Extract the [x, y] coordinate from the center of the cell holding the provided text.  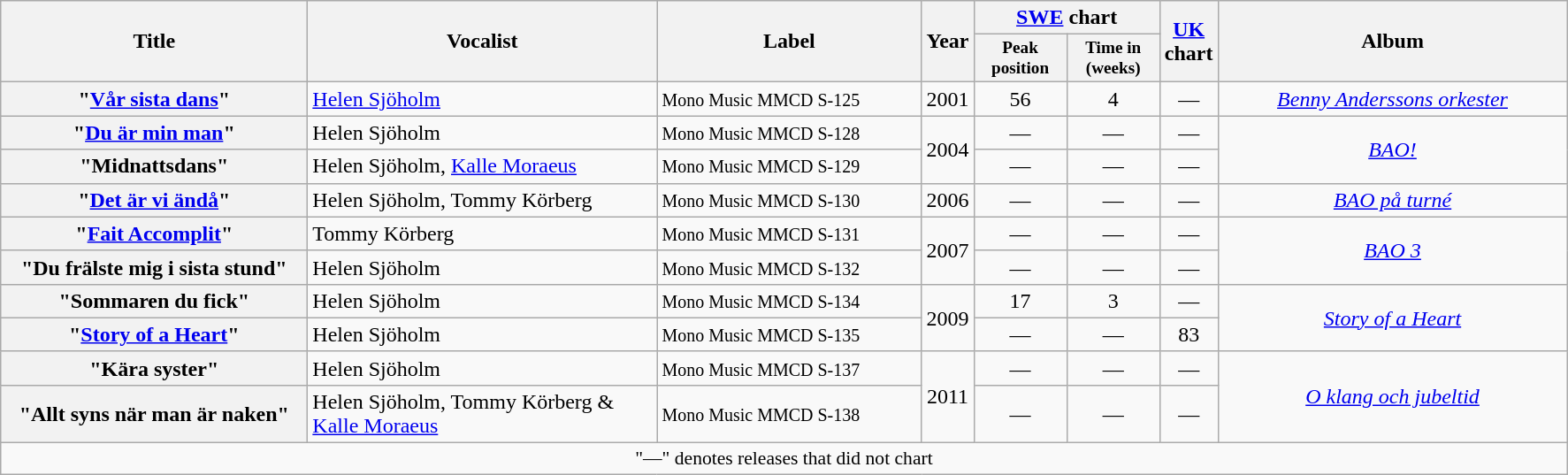
83 [1189, 334]
Peak position [1021, 58]
2007 [948, 250]
Helen Sjöholm, Tommy Körberg [483, 200]
O klang och jubeltid [1392, 396]
Helen Sjöholm, Kalle Moraeus [483, 166]
"Vår sista dans" [154, 99]
Mono Music MMCD S-129 [789, 166]
BAO! [1392, 149]
BAO 3 [1392, 250]
"Allt syns när man är naken" [154, 414]
"—" denotes releases that did not chart [784, 459]
Mono Music MMCD S-125 [789, 99]
Mono Music MMCD S-135 [789, 334]
"Sommaren du fick" [154, 301]
3 [1113, 301]
"Fait Accomplit" [154, 234]
Time in(weeks) [1113, 58]
SWE chart [1067, 18]
2006 [948, 200]
UKchart [1189, 42]
Mono Music MMCD S-130 [789, 200]
Album [1392, 42]
2004 [948, 149]
Helen Sjöholm, Tommy Körberg & Kalle Moraeus [483, 414]
Tommy Körberg [483, 234]
2011 [948, 396]
"Story of a Heart" [154, 334]
Mono Music MMCD S-132 [789, 267]
Mono Music MMCD S-138 [789, 414]
Mono Music MMCD S-137 [789, 368]
Mono Music MMCD S-134 [789, 301]
"Midnattsdans" [154, 166]
"Det är vi ändå" [154, 200]
Mono Music MMCD S-131 [789, 234]
"Du frälste mig i sista stund" [154, 267]
17 [1021, 301]
Story of a Heart [1392, 318]
Vocalist [483, 42]
BAO på turné [1392, 200]
2009 [948, 318]
"Du är min man" [154, 133]
Benny Anderssons orkester [1392, 99]
Year [948, 42]
Title [154, 42]
4 [1113, 99]
Label [789, 42]
56 [1021, 99]
Mono Music MMCD S-128 [789, 133]
2001 [948, 99]
"Kära syster" [154, 368]
